Find where the given text appears and provide that cell's center as (X, Y) coordinate. 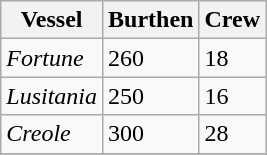
28 (232, 134)
300 (151, 134)
Lusitania (52, 96)
Burthen (151, 20)
Fortune (52, 58)
Creole (52, 134)
16 (232, 96)
Vessel (52, 20)
Crew (232, 20)
260 (151, 58)
18 (232, 58)
250 (151, 96)
